Extract the (x, y) coordinate from the center of the cell holding the provided text.  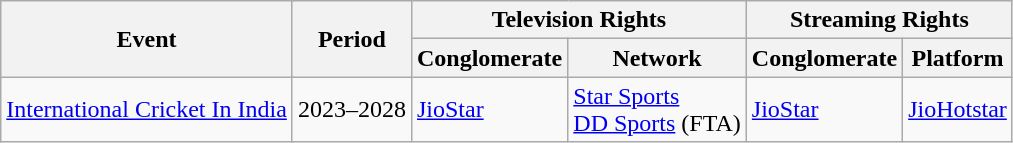
Star SportsDD Sports (FTA) (657, 110)
International Cricket In India (147, 110)
Streaming Rights (879, 20)
JioHotstar (958, 110)
2023–2028 (352, 110)
Event (147, 39)
Platform (958, 58)
Network (657, 58)
Period (352, 39)
Television Rights (578, 20)
